Return the (X, Y) coordinate for the center point of the cell that contains the specified text.  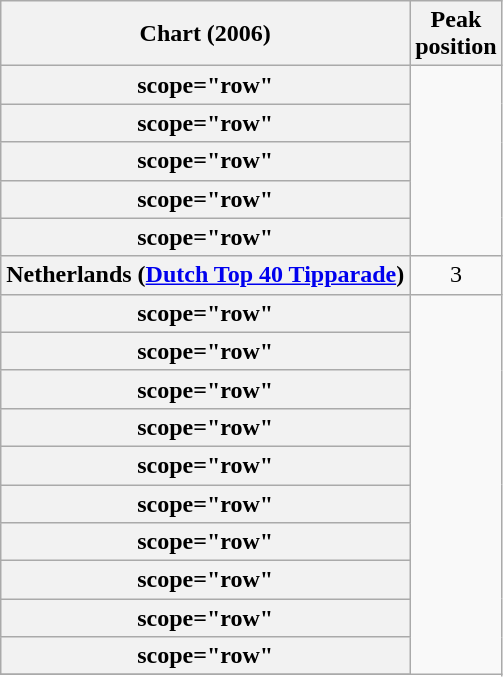
Peakposition (456, 34)
Netherlands (Dutch Top 40 Tipparade) (206, 275)
Chart (2006) (206, 34)
3 (456, 275)
